Search for the cell housing the specified text and yield its (x, y) center coordinate. 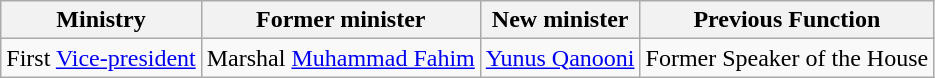
Former Speaker of the House (787, 58)
Yunus Qanooni (560, 58)
Former minister (340, 20)
First Vice-president (101, 58)
Previous Function (787, 20)
Marshal Muhammad Fahim (340, 58)
New minister (560, 20)
Ministry (101, 20)
